For the text-containing cell, return its midpoint in (x, y) coordinate format. 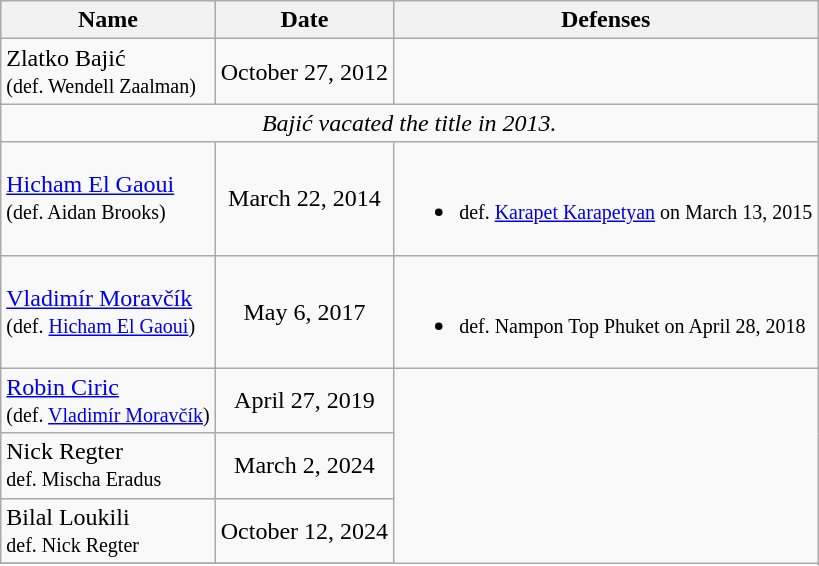
Hicham El Gaoui (def. Aidan Brooks) (108, 198)
Vladimír Moravčík (def. Hicham El Gaoui) (108, 312)
Bajić vacated the title in 2013. (410, 123)
October 27, 2012 (304, 72)
Date (304, 20)
May 6, 2017 (304, 312)
March 22, 2014 (304, 198)
October 12, 2024 (304, 530)
def. Nampon Top Phuket on April 28, 2018 (606, 312)
Bilal Loukili def. Nick Regter (108, 530)
Robin Ciric (def. Vladimír Moravčík) (108, 400)
March 2, 2024 (304, 466)
def. Karapet Karapetyan on March 13, 2015 (606, 198)
Defenses (606, 20)
April 27, 2019 (304, 400)
Name (108, 20)
Zlatko Bajić (def. Wendell Zaalman) (108, 72)
Nick Regter def. Mischa Eradus (108, 466)
